Return [x, y] of the center of cell containing provided text 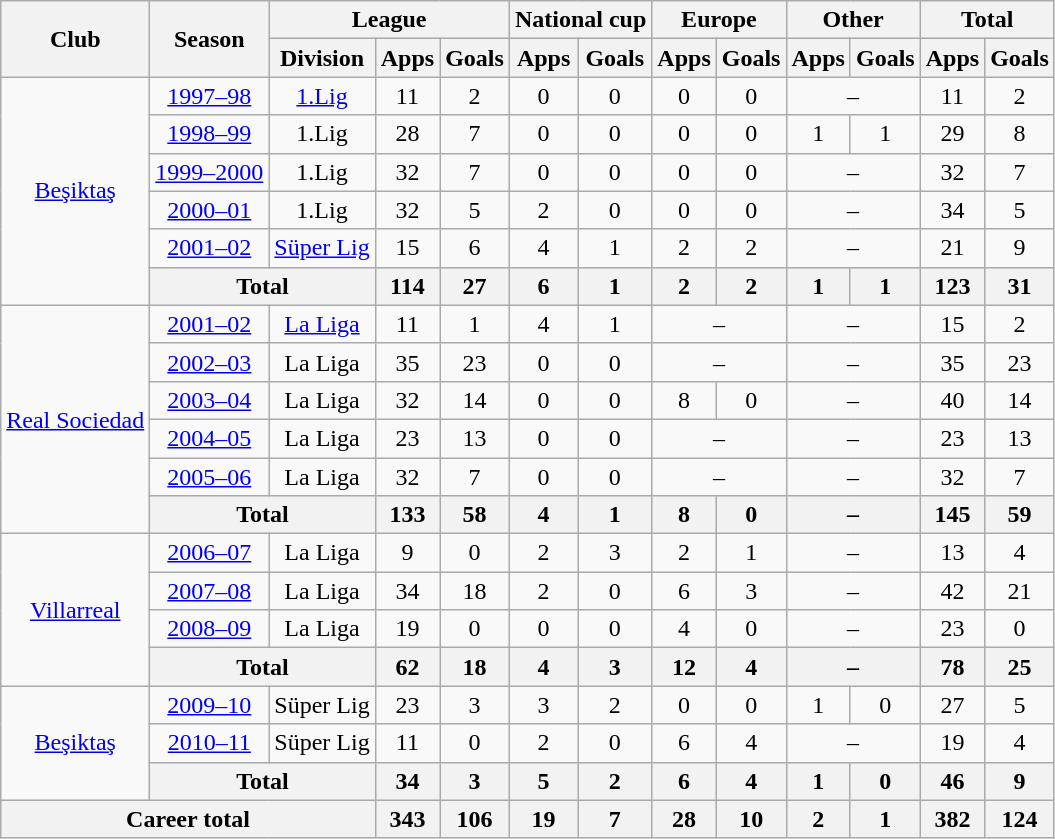
Europe [719, 20]
Division [322, 58]
78 [952, 667]
Villarreal [76, 610]
2008–09 [210, 629]
343 [407, 819]
106 [475, 819]
114 [407, 286]
Real Sociedad [76, 419]
46 [952, 781]
2007–08 [210, 591]
12 [684, 667]
Career total [188, 819]
62 [407, 667]
382 [952, 819]
2000–01 [210, 210]
2009–10 [210, 705]
133 [407, 515]
25 [1020, 667]
2003–04 [210, 400]
58 [475, 515]
National cup [580, 20]
1997–98 [210, 96]
Club [76, 39]
1999–2000 [210, 172]
10 [751, 819]
2002–03 [210, 362]
123 [952, 286]
2004–05 [210, 438]
Season [210, 39]
29 [952, 134]
145 [952, 515]
31 [1020, 286]
League [390, 20]
2010–11 [210, 743]
59 [1020, 515]
2006–07 [210, 553]
2005–06 [210, 477]
124 [1020, 819]
42 [952, 591]
40 [952, 400]
Other [853, 20]
1998–99 [210, 134]
